Search for the cell housing the specified text and yield its [X, Y] center coordinate. 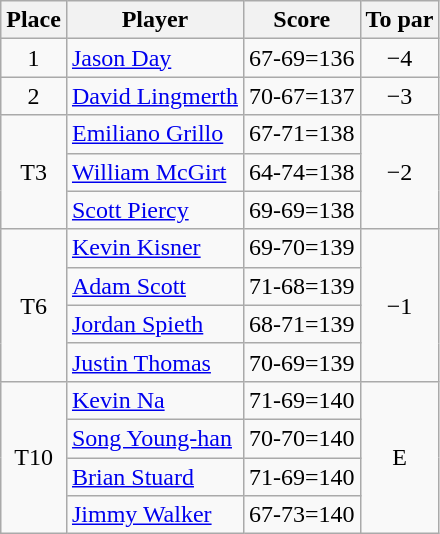
67-69=136 [302, 58]
Jordan Spieth [154, 324]
T10 [34, 457]
T6 [34, 305]
−3 [400, 96]
71-68=139 [302, 286]
Scott Piercy [154, 210]
64-74=138 [302, 172]
69-70=139 [302, 248]
70-69=139 [302, 362]
Brian Stuard [154, 477]
Jimmy Walker [154, 515]
−2 [400, 172]
Justin Thomas [154, 362]
Kevin Na [154, 400]
−4 [400, 58]
T3 [34, 172]
67-73=140 [302, 515]
David Lingmerth [154, 96]
Emiliano Grillo [154, 134]
67-71=138 [302, 134]
Score [302, 20]
E [400, 457]
1 [34, 58]
To par [400, 20]
70-67=137 [302, 96]
70-70=140 [302, 438]
−1 [400, 305]
2 [34, 96]
69-69=138 [302, 210]
Player [154, 20]
68-71=139 [302, 324]
William McGirt [154, 172]
Song Young-han [154, 438]
Place [34, 20]
Adam Scott [154, 286]
Jason Day [154, 58]
Kevin Kisner [154, 248]
